Output the [x, y] coordinate of the center of the cell containing the given text.  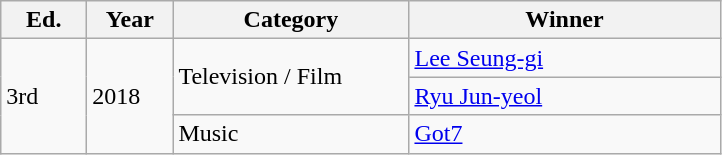
Lee Seung-gi [564, 58]
Music [291, 134]
Winner [564, 20]
Television / Film [291, 77]
Ed. [44, 20]
Category [291, 20]
Ryu Jun-yeol [564, 96]
Year [130, 20]
2018 [130, 96]
Got7 [564, 134]
3rd [44, 96]
